Search for the cell housing the specified text and yield its [X, Y] center coordinate. 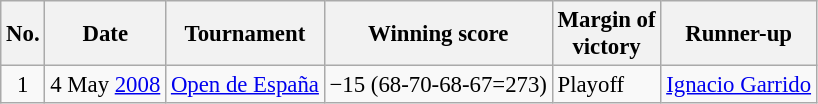
Winning score [438, 34]
Open de España [246, 85]
−15 (68-70-68-67=273) [438, 85]
Date [106, 34]
4 May 2008 [106, 85]
Tournament [246, 34]
Runner-up [738, 34]
Playoff [606, 85]
Ignacio Garrido [738, 85]
1 [23, 85]
No. [23, 34]
Margin ofvictory [606, 34]
